Provide the (x, y) coordinate of the cell's center where the given text is located.  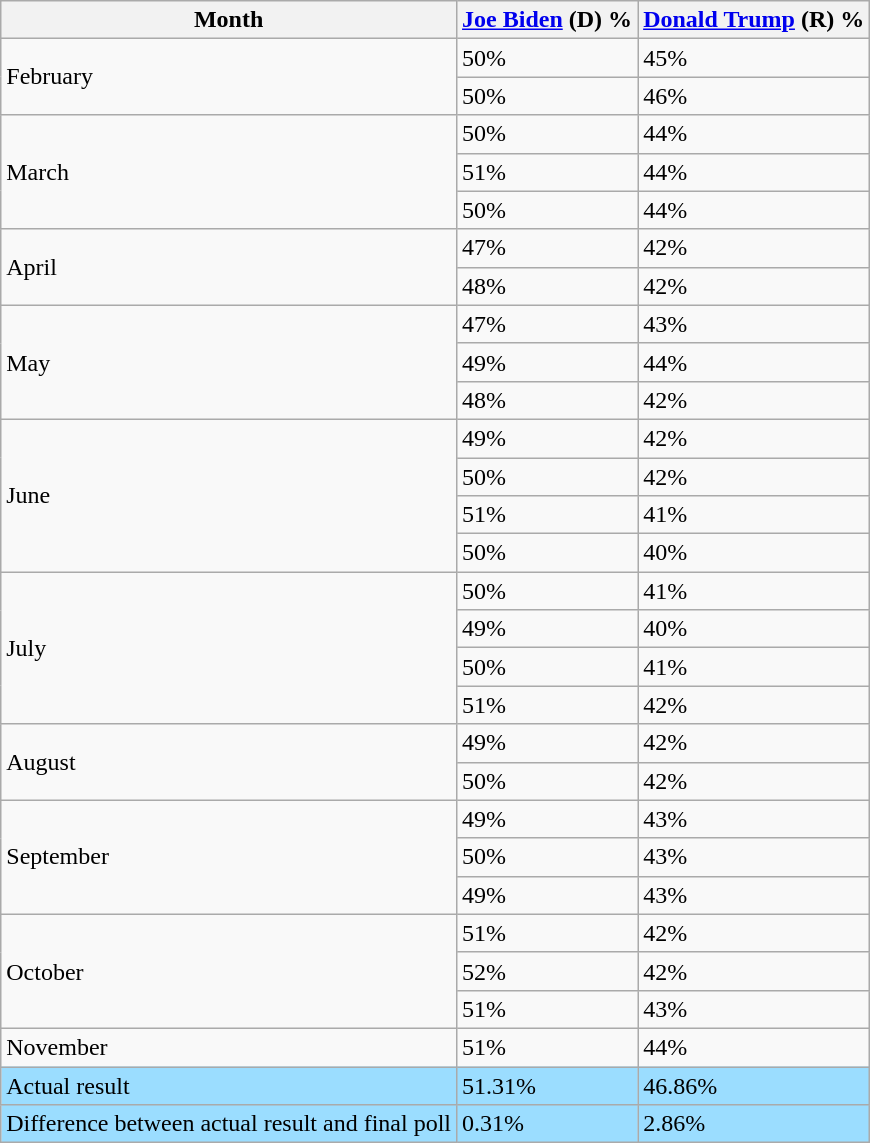
2.86% (754, 1124)
Donald Trump (R) % (754, 20)
November (229, 1047)
Month (229, 20)
51.31% (548, 1085)
October (229, 971)
February (229, 77)
0.31% (548, 1124)
June (229, 495)
Difference between actual result and final poll (229, 1124)
52% (548, 971)
45% (754, 58)
August (229, 762)
46% (754, 96)
Actual result (229, 1085)
July (229, 648)
46.86% (754, 1085)
Joe Biden (D) % (548, 20)
May (229, 362)
March (229, 172)
September (229, 857)
April (229, 267)
